For the text-containing cell, return its midpoint in (X, Y) coordinate format. 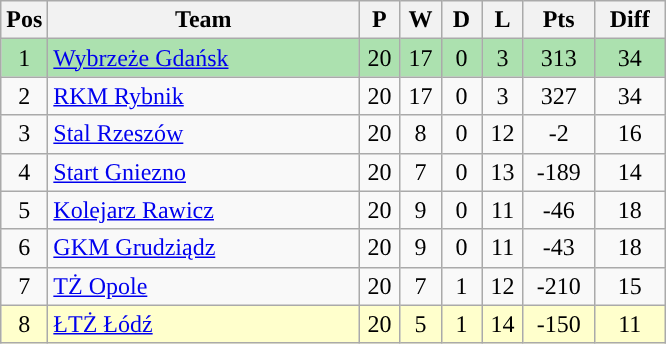
Start Gniezno (204, 172)
2 (24, 96)
W (420, 20)
Diff (630, 20)
Team (204, 20)
327 (558, 96)
16 (630, 134)
Kolejarz Rawicz (204, 210)
Wybrzeże Gdańsk (204, 58)
6 (24, 248)
-189 (558, 172)
-150 (558, 324)
13 (502, 172)
GKM Grudziądz (204, 248)
RKM Rybnik (204, 96)
Pts (558, 20)
Stal Rzeszów (204, 134)
15 (630, 286)
ŁTŻ Łódź (204, 324)
P (380, 20)
L (502, 20)
-210 (558, 286)
-2 (558, 134)
-43 (558, 248)
Pos (24, 20)
-46 (558, 210)
D (462, 20)
4 (24, 172)
TŻ Opole (204, 286)
313 (558, 58)
